Return [X, Y] of the center of cell containing provided text 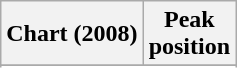
Peakposition [189, 34]
Chart (2008) [72, 34]
